Search for the cell housing the specified text and yield its (x, y) center coordinate. 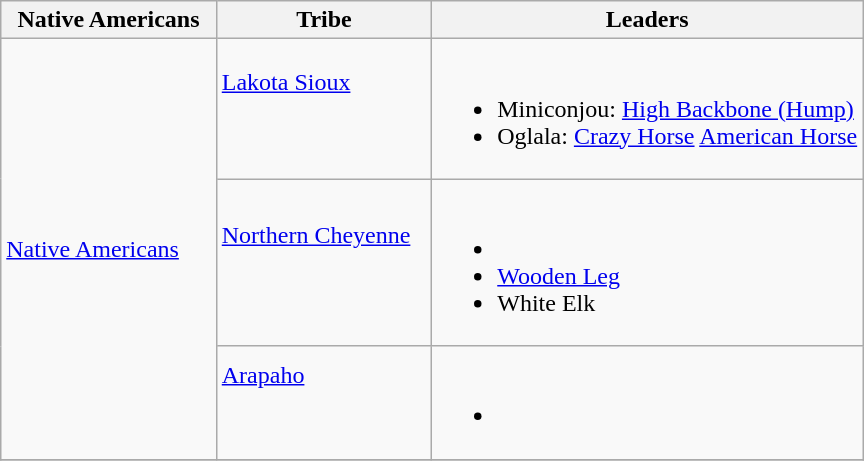
Miniconjou: High Backbone (Hump)Oglala: Crazy Horse American Horse (648, 109)
Arapaho (324, 402)
Tribe (324, 20)
Northern Cheyenne (324, 262)
Lakota Sioux (324, 109)
Leaders (648, 20)
Wooden LegWhite Elk (648, 262)
